Extract the [x, y] coordinate from the center of the cell holding the provided text.  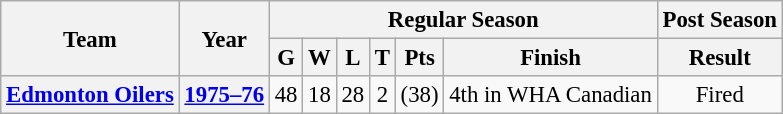
Post Season [720, 20]
Result [720, 58]
48 [286, 95]
(38) [420, 95]
L [352, 58]
T [383, 58]
Team [90, 38]
Fired [720, 95]
Year [224, 38]
Edmonton Oilers [90, 95]
2 [383, 95]
28 [352, 95]
4th in WHA Canadian [550, 95]
Pts [420, 58]
G [286, 58]
W [320, 58]
Regular Season [463, 20]
18 [320, 95]
1975–76 [224, 95]
Finish [550, 58]
